Return (X, Y) of the center of cell containing provided text 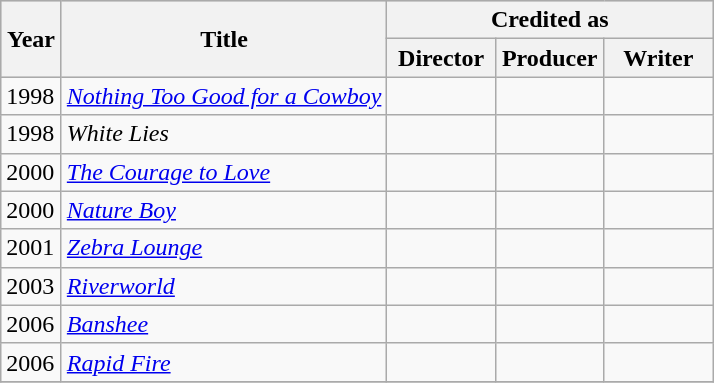
Title (224, 39)
Director (442, 58)
Writer (658, 58)
Producer (550, 58)
Banshee (224, 324)
Credited as (550, 20)
Nature Boy (224, 210)
2003 (32, 286)
The Courage to Love (224, 172)
Year (32, 39)
White Lies (224, 134)
Riverworld (224, 286)
Zebra Lounge (224, 248)
Nothing Too Good for a Cowboy (224, 96)
Rapid Fire (224, 362)
2001 (32, 248)
